Extract the [X, Y] coordinate from the center of the cell holding the provided text.  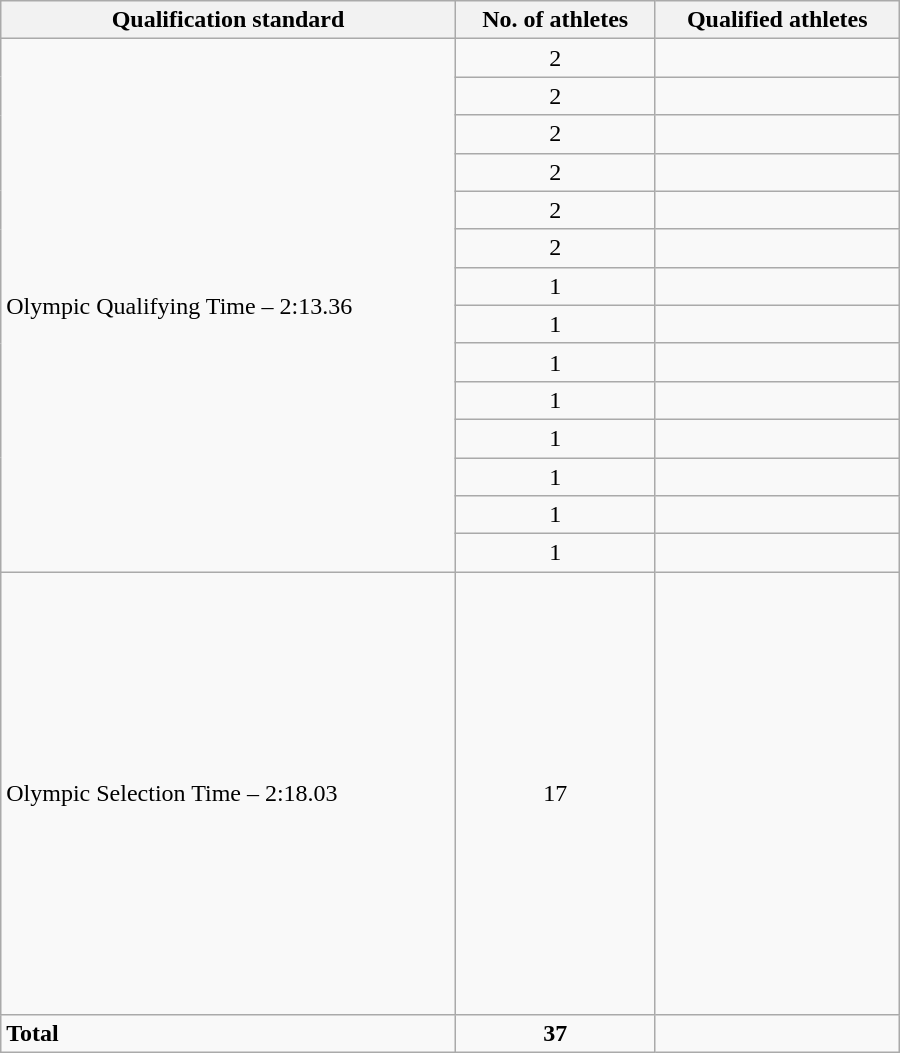
17 [555, 794]
Total [228, 1034]
Qualification standard [228, 20]
Qualified athletes [777, 20]
Olympic Selection Time – 2:18.03 [228, 794]
Olympic Qualifying Time – 2:13.36 [228, 306]
37 [555, 1034]
No. of athletes [555, 20]
